Detect which cell encompasses the target text, then output its [X, Y] center coordinate. 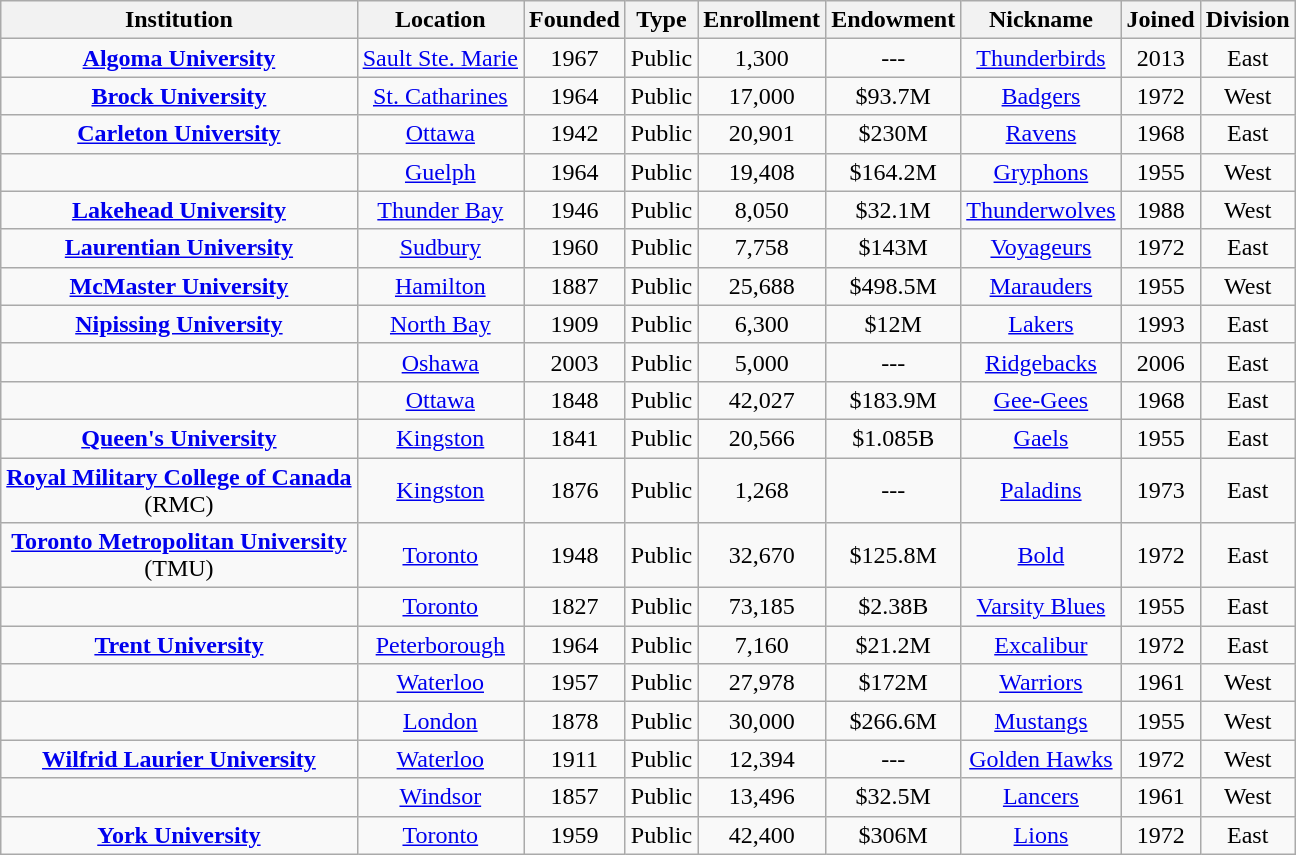
$143M [894, 248]
1887 [575, 286]
Lakehead University [179, 210]
Thunderbirds [1041, 58]
Hamilton [440, 286]
Wilfrid Laurier University [179, 759]
$32.5M [894, 797]
$12M [894, 324]
$230M [894, 134]
York University [179, 835]
Nickname [1041, 20]
Brock University [179, 96]
Gee-Gees [1041, 400]
Joined [1160, 20]
$32.1M [894, 210]
St. Catharines [440, 96]
$172M [894, 683]
2006 [1160, 362]
Paladins [1041, 490]
1857 [575, 797]
30,000 [762, 721]
Toronto Metropolitan University(TMU) [179, 556]
12,394 [762, 759]
19,408 [762, 172]
1827 [575, 607]
1959 [575, 835]
Queen's University [179, 438]
7,758 [762, 248]
$164.2M [894, 172]
1973 [1160, 490]
8,050 [762, 210]
Mustangs [1041, 721]
25,688 [762, 286]
42,027 [762, 400]
Gaels [1041, 438]
1841 [575, 438]
42,400 [762, 835]
$1.085B [894, 438]
1,268 [762, 490]
$306M [894, 835]
1988 [1160, 210]
27,978 [762, 683]
Laurentian University [179, 248]
1957 [575, 683]
London [440, 721]
Thunderwolves [1041, 210]
Institution [179, 20]
$266.6M [894, 721]
1948 [575, 556]
Gryphons [1041, 172]
$93.7M [894, 96]
Guelph [440, 172]
1911 [575, 759]
Lancers [1041, 797]
32,670 [762, 556]
Trent University [179, 645]
1967 [575, 58]
North Bay [440, 324]
Type [661, 20]
Lakers [1041, 324]
Division [1248, 20]
13,496 [762, 797]
1946 [575, 210]
1876 [575, 490]
Peterborough [440, 645]
Varsity Blues [1041, 607]
Royal Military College of Canada(RMC) [179, 490]
Carleton University [179, 134]
Thunder Bay [440, 210]
1909 [575, 324]
6,300 [762, 324]
Endowment [894, 20]
$2.38B [894, 607]
$498.5M [894, 286]
1993 [1160, 324]
73,185 [762, 607]
17,000 [762, 96]
20,901 [762, 134]
Nipissing University [179, 324]
Founded [575, 20]
Ravens [1041, 134]
Ridgebacks [1041, 362]
Sault Ste. Marie [440, 58]
1,300 [762, 58]
Warriors [1041, 683]
Sudbury [440, 248]
2013 [1160, 58]
1878 [575, 721]
2003 [575, 362]
Bold [1041, 556]
Windsor [440, 797]
1942 [575, 134]
Algoma University [179, 58]
7,160 [762, 645]
5,000 [762, 362]
Location [440, 20]
20,566 [762, 438]
Marauders [1041, 286]
$125.8M [894, 556]
$21.2M [894, 645]
McMaster University [179, 286]
Oshawa [440, 362]
Golden Hawks [1041, 759]
$183.9M [894, 400]
Enrollment [762, 20]
Voyageurs [1041, 248]
1960 [575, 248]
Lions [1041, 835]
Badgers [1041, 96]
Excalibur [1041, 645]
1848 [575, 400]
